Provide the [X, Y] coordinate of the cell's center where the given text is located.  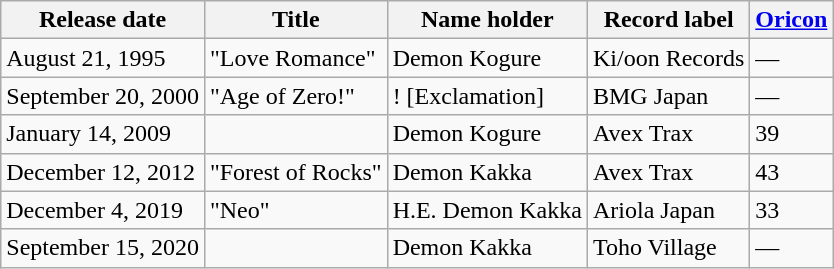
August 21, 1995 [103, 58]
"Forest of Rocks" [296, 172]
BMG Japan [668, 96]
33 [792, 210]
"Love Romance" [296, 58]
Title [296, 20]
H.E. Demon Kakka [487, 210]
Release date [103, 20]
Record label [668, 20]
December 4, 2019 [103, 210]
"Neo" [296, 210]
September 15, 2020 [103, 248]
January 14, 2009 [103, 134]
Ki/oon Records [668, 58]
Toho Village [668, 248]
"Age of Zero!" [296, 96]
Ariola Japan [668, 210]
Name holder [487, 20]
September 20, 2000 [103, 96]
Oricon [792, 20]
43 [792, 172]
! [Exclamation] [487, 96]
December 12, 2012 [103, 172]
39 [792, 134]
